Locate the cell with the specified text and output its [x, y] center coordinate. 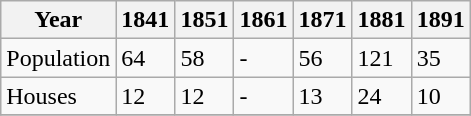
64 [146, 58]
58 [204, 58]
24 [382, 96]
56 [322, 58]
10 [440, 96]
1851 [204, 20]
1841 [146, 20]
1861 [264, 20]
1891 [440, 20]
13 [322, 96]
Houses [58, 96]
Year [58, 20]
1871 [322, 20]
Population [58, 58]
1881 [382, 20]
35 [440, 58]
121 [382, 58]
